Output the (X, Y) coordinate of the center of the cell containing the given text.  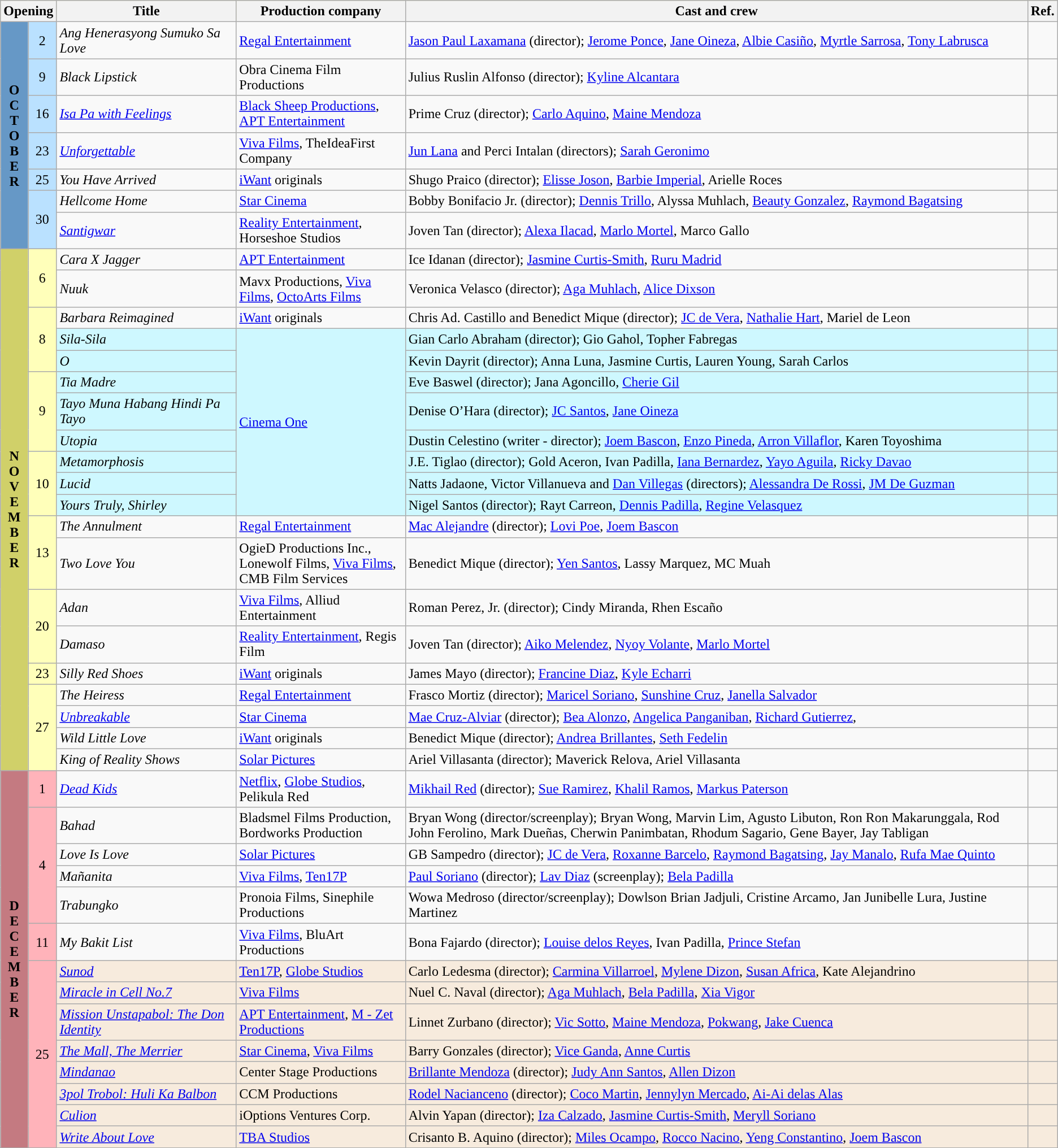
Veronica Velasco (director); Aga Muhlach, Alice Dixson (717, 288)
Benedict Mique (director); Andrea Brillantes, Seth Fedelin (717, 738)
10 (42, 484)
Wild Little Love (146, 738)
Ref. (1042, 11)
Production company (321, 11)
You Have Arrived (146, 180)
Alvin Yapan (director); Iza Calzado, Jasmine Curtis-Smith, Meryll Soriano (717, 1115)
Viva Films, BluArt Productions (321, 942)
Unbreakable (146, 716)
APT Entertainment, M - Zet Productions (321, 1021)
16 (42, 114)
2 (42, 41)
Tayo Muna Habang Hindi Pa Tayo (146, 411)
O (146, 361)
Ice Idanan (director); Jasmine Curtis-Smith, Ruru Madrid (717, 259)
Metamorphosis (146, 462)
Mac Alejandre (director); Lovi Poe, Joem Bascon (717, 527)
Denise O’Hara (director); JC Santos, Jane Oineza (717, 411)
Center Stage Productions (321, 1072)
Barry Gonzales (director); Vice Ganda, Anne Curtis (717, 1051)
4 (42, 866)
Jason Paul Laxamana (director); Jerome Ponce, Jane Oineza, Albie Casiño, Myrtle Sarrosa, Tony Labrusca (717, 41)
Dustin Celestino (writer - director); Joem Bascon, Enzo Pineda, Arron Villaflor, Karen Toyoshima (717, 441)
Bona Fajardo (director); Louise delos Reyes, Ivan Padilla, Prince Stefan (717, 942)
20 (42, 626)
My Bakit List (146, 942)
Viva Films (321, 993)
The Annulment (146, 527)
APT Entertainment (321, 259)
Rodel Nacianceno (director); Coco Martin, Jennylyn Mercado, Ai-Ai delas Alas (717, 1094)
Benedict Mique (director); Yen Santos, Lassy Marquez, MC Muah (717, 563)
Tia Madre (146, 382)
King of Reality Shows (146, 759)
11 (42, 942)
Write About Love (146, 1137)
27 (42, 727)
The Heiress (146, 695)
NOVEMBER (15, 510)
Bahad (146, 826)
Ang Henerasyong Sumuko Sa Love (146, 41)
OCTOBER (15, 136)
Unforgettable (146, 150)
OgieD Productions Inc., Lonewolf Films, Viva Films, CMB Film Services (321, 563)
Ten17P, Globe Studios (321, 971)
Reality Entertainment, Horseshoe Studios (321, 231)
Nigel Santos (director); Rayt Carreon, Dennis Padilla, Regine Velasquez (717, 505)
Linnet Zurbano (director); Vic Sotto, Maine Mendoza, Pokwang, Jake Cuenca (717, 1021)
Gian Carlo Abraham (director); Gio Gahol, Topher Fabregas (717, 339)
Wowa Medroso (director/screenplay); Dowlson Brian Jadjuli, Cristine Arcamo, Jan Junibelle Lura, Justine Martinez (717, 905)
Black Sheep Productions, APT Entertainment (321, 114)
Joven Tan (director); Alexa Ilacad, Marlo Mortel, Marco Gallo (717, 231)
Joven Tan (director); Aiko Melendez, Nyoy Volante, Marlo Mortel (717, 644)
Mission Unstapabol: The Don Identity (146, 1021)
Roman Perez, Jr. (director); Cindy Miranda, Rhen Escaño (717, 608)
3pol Trobol: Huli Ka Balbon (146, 1094)
Yours Truly, Shirley (146, 505)
Julius Ruslin Alfonso (director); Kyline Alcantara (717, 77)
Love Is Love (146, 855)
Netflix, Globe Studios, Pelikula Red (321, 789)
Miracle in Cell No.7 (146, 993)
James Mayo (director); Francine Diaz, Kyle Echarri (717, 673)
Eve Baswel (director); Jana Agoncillo, Cherie Gil (717, 382)
Shugo Praico (director); Elisse Joson, Barbie Imperial, Arielle Roces (717, 180)
Prime Cruz (director); Carlo Aquino, Maine Mendoza (717, 114)
Lucid (146, 484)
Adan (146, 608)
Obra Cinema Film Productions (321, 77)
8 (42, 339)
Mavx Productions, Viva Films, OctoArts Films (321, 288)
Isa Pa with Feelings (146, 114)
Bladsmel Films Production, Bordworks Production (321, 826)
Cinema One (321, 422)
Sila-Sila (146, 339)
Sunod (146, 971)
Mindanao (146, 1072)
Opening (28, 11)
Hellcome Home (146, 201)
6 (42, 278)
Brillante Mendoza (director); Judy Ann Santos, Allen Dizon (717, 1072)
Nuuk (146, 288)
Silly Red Shoes (146, 673)
Mae Cruz-Alviar (director); Bea Alonzo, Angelica Panganiban, Richard Gutierrez, (717, 716)
Dead Kids (146, 789)
Title (146, 11)
Damaso (146, 644)
iOptions Ventures Corp. (321, 1115)
Mikhail Red (director); Sue Ramirez, Khalil Ramos, Markus Paterson (717, 789)
Natts Jadaone, Victor Villanueva and Dan Villegas (directors); Alessandra De Rossi, JM De Guzman (717, 484)
Viva Films, TheIdeaFirst Company (321, 150)
Viva Films, Alliud Entertainment (321, 608)
The Mall, The Merrier (146, 1051)
1 (42, 789)
Culion (146, 1115)
Paul Soriano (director); Lav Diaz (screenplay); Bela Padilla (717, 876)
Bobby Bonifacio Jr. (director); Dennis Trillo, Alyssa Muhlach, Beauty Gonzalez, Raymond Bagatsing (717, 201)
Ariel Villasanta (director); Maverick Relova, Ariel Villasanta (717, 759)
GB Sampedro (director); JC de Vera, Roxanne Barcelo, Raymond Bagatsing, Jay Manalo, Rufa Mae Quinto (717, 855)
13 (42, 553)
Reality Entertainment, Regis Film (321, 644)
Black Lipstick (146, 77)
Nuel C. Naval (director); Aga Muhlach, Bela Padilla, Xia Vigor (717, 993)
Utopia (146, 441)
Carlo Ledesma (director); Carmina Villarroel, Mylene Dizon, Susan Africa, Kate Alejandrino (717, 971)
Barbara Reimagined (146, 318)
Crisanto B. Aquino (director); Miles Ocampo, Rocco Nacino, Yeng Constantino, Joem Bascon (717, 1137)
Chris Ad. Castillo and Benedict Mique (director); JC de Vera, Nathalie Hart, Mariel de Leon (717, 318)
Mañanita (146, 876)
J.E. Tiglao (director); Gold Aceron, Ivan Padilla, Iana Bernardez, Yayo Aguila, Ricky Davao (717, 462)
Viva Films, Ten17P (321, 876)
Trabungko (146, 905)
Pronoia Films, Sinephile Productions (321, 905)
Jun Lana and Perci Intalan (directors); Sarah Geronimo (717, 150)
Kevin Dayrit (director); Anna Luna, Jasmine Curtis, Lauren Young, Sarah Carlos (717, 361)
Star Cinema, Viva Films (321, 1051)
Cara X Jagger (146, 259)
CCM Productions (321, 1094)
Cast and crew (717, 11)
TBA Studios (321, 1137)
Santigwar (146, 231)
DECEMBER (15, 959)
Two Love You (146, 563)
30 (42, 219)
Frasco Mortiz (director); Maricel Soriano, Sunshine Cruz, Janella Salvador (717, 695)
